Detect which cell encompasses the target text, then output its (X, Y) center coordinate. 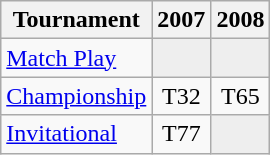
T77 (182, 134)
Invitational (76, 134)
Championship (76, 96)
2007 (182, 20)
Match Play (76, 58)
T65 (240, 96)
Tournament (76, 20)
2008 (240, 20)
T32 (182, 96)
